For the text-containing cell, return its midpoint in [x, y] coordinate format. 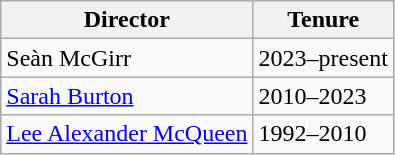
2023–present [323, 58]
1992–2010 [323, 134]
Tenure [323, 20]
Lee Alexander McQueen [127, 134]
Sarah Burton [127, 96]
2010–2023 [323, 96]
Director [127, 20]
Seàn McGirr [127, 58]
